Identify which cell holds the provided text, then report its (X, Y) central coordinate. 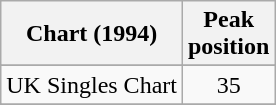
UK Singles Chart (92, 85)
Chart (1994) (92, 34)
Peakposition (228, 34)
35 (228, 85)
